Detect which cell encompasses the target text, then output its [X, Y] center coordinate. 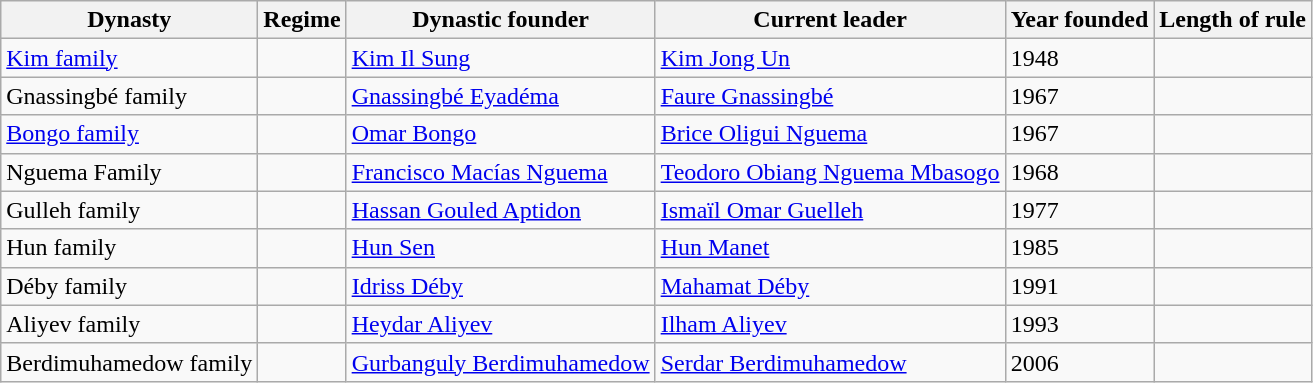
1977 [1080, 210]
Gnassingbé Eyadéma [500, 96]
Aliyev family [130, 324]
Hun family [130, 248]
Mahamat Déby [830, 286]
Francisco Macías Nguema [500, 172]
Teodoro Obiang Nguema Mbasogo [830, 172]
1991 [1080, 286]
Ismaïl Omar Guelleh [830, 210]
Faure Gnassingbé [830, 96]
Idriss Déby [500, 286]
Hassan Gouled Aptidon [500, 210]
Bongo family [130, 134]
Ilham Aliyev [830, 324]
1968 [1080, 172]
2006 [1080, 362]
Length of rule [1233, 20]
Hun Sen [500, 248]
Serdar Berdimuhamedow [830, 362]
Gurbanguly Berdimuhamedow [500, 362]
Dynasty [130, 20]
Déby family [130, 286]
Gnassingbé family [130, 96]
Kim family [130, 58]
Dynastic founder [500, 20]
Heydar Aliyev [500, 324]
Hun Manet [830, 248]
1948 [1080, 58]
Omar Bongo [500, 134]
Kim Il Sung [500, 58]
Gulleh family [130, 210]
1993 [1080, 324]
Brice Oligui Nguema [830, 134]
Regime [302, 20]
Kim Jong Un [830, 58]
Nguema Family [130, 172]
1985 [1080, 248]
Year founded [1080, 20]
Berdimuhamedow family [130, 362]
Current leader [830, 20]
